Output the (x, y) coordinate of the center of the cell containing the given text.  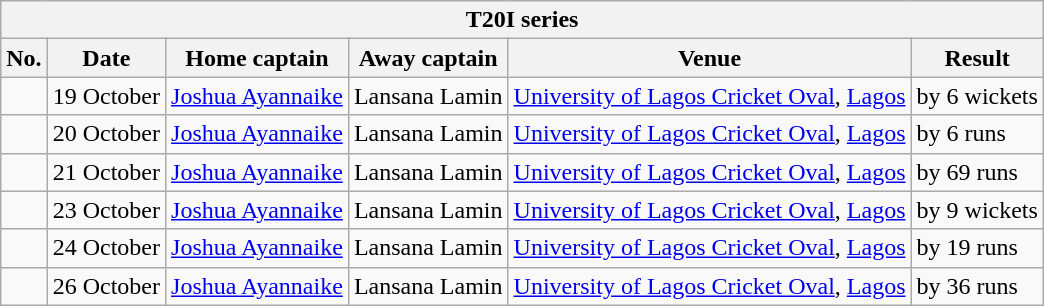
20 October (106, 134)
19 October (106, 96)
Result (977, 58)
Home captain (258, 58)
Away captain (428, 58)
Date (106, 58)
T20I series (522, 20)
24 October (106, 248)
23 October (106, 210)
by 9 wickets (977, 210)
by 36 runs (977, 286)
26 October (106, 286)
by 19 runs (977, 248)
by 6 wickets (977, 96)
21 October (106, 172)
Venue (710, 58)
by 6 runs (977, 134)
by 69 runs (977, 172)
No. (24, 58)
